From the cell containing the given text, extract its center point as [x, y] coordinate. 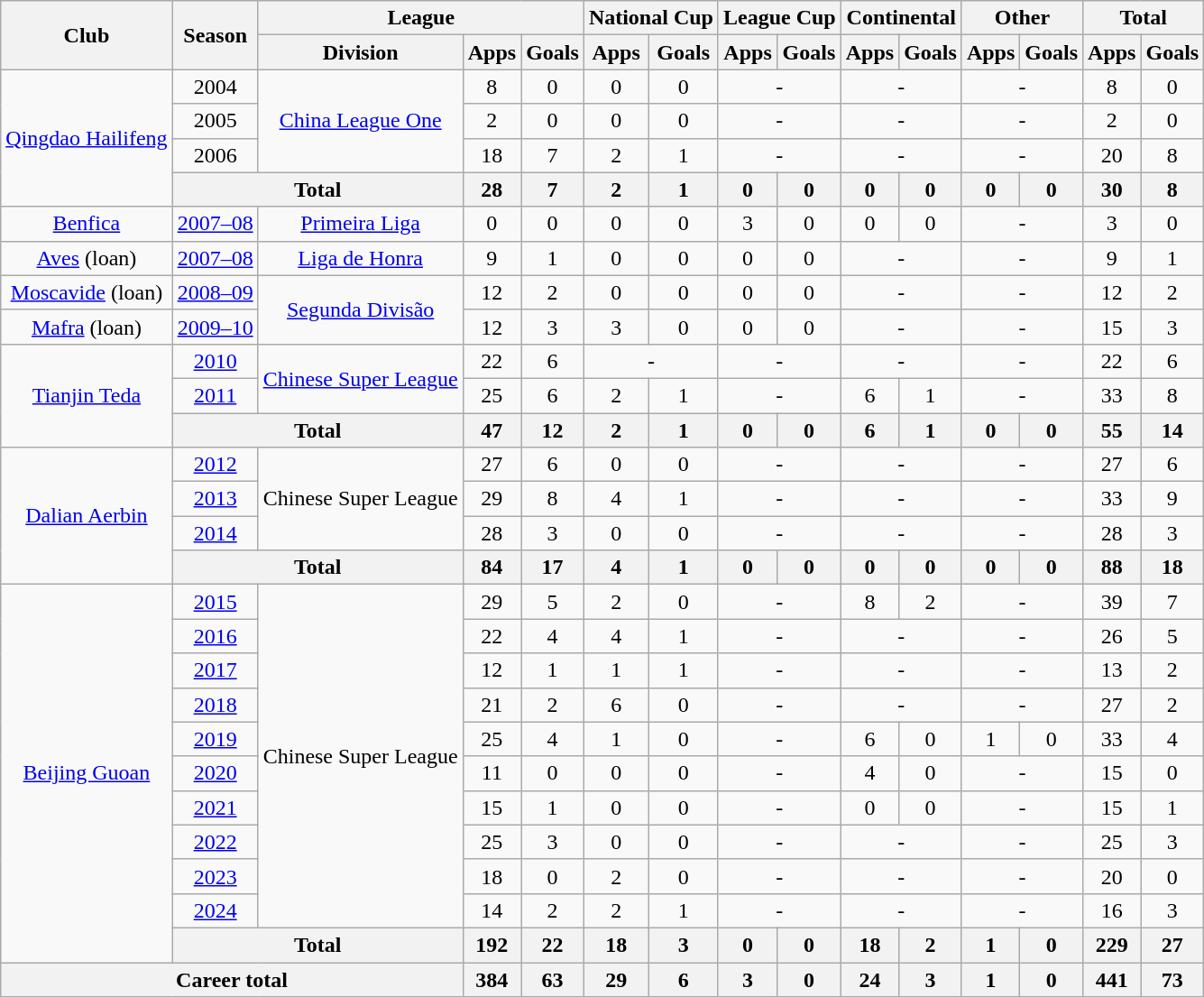
73 [1172, 979]
Liga de Honra [361, 258]
2023 [215, 876]
Tianjin Teda [87, 395]
192 [492, 945]
Division [361, 52]
63 [553, 979]
2014 [215, 533]
55 [1112, 430]
League Cup [779, 18]
441 [1112, 979]
17 [553, 568]
2005 [215, 121]
China League One [361, 121]
21 [492, 705]
2010 [215, 361]
2009–10 [215, 327]
2008–09 [215, 292]
30 [1112, 189]
National Cup [651, 18]
Moscavide (loan) [87, 292]
Career total [232, 979]
2006 [215, 155]
11 [492, 773]
Dalian Aerbin [87, 516]
47 [492, 430]
2024 [215, 910]
Other [1022, 18]
84 [492, 568]
384 [492, 979]
2022 [215, 842]
Continental [901, 18]
2018 [215, 705]
2013 [215, 499]
League [420, 18]
2020 [215, 773]
88 [1112, 568]
2015 [215, 602]
2019 [215, 739]
2021 [215, 808]
24 [869, 979]
2017 [215, 670]
39 [1112, 602]
Club [87, 35]
2012 [215, 465]
2016 [215, 636]
Beijing Guoan [87, 774]
Qingdao Hailifeng [87, 138]
26 [1112, 636]
Benfica [87, 224]
16 [1112, 910]
Primeira Liga [361, 224]
2004 [215, 87]
2011 [215, 395]
13 [1112, 670]
229 [1112, 945]
Aves (loan) [87, 258]
Season [215, 35]
Mafra (loan) [87, 327]
Segunda Divisão [361, 309]
